For the text-containing cell, return its midpoint in [x, y] coordinate format. 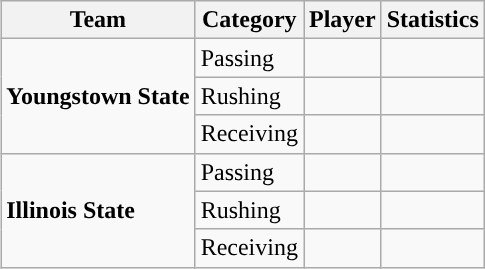
Player [343, 20]
Team [98, 20]
Category [249, 20]
Youngstown State [98, 96]
Statistics [432, 20]
Illinois State [98, 210]
